Scan for the cell matching the given text and deliver its (X, Y) coordinate at center. 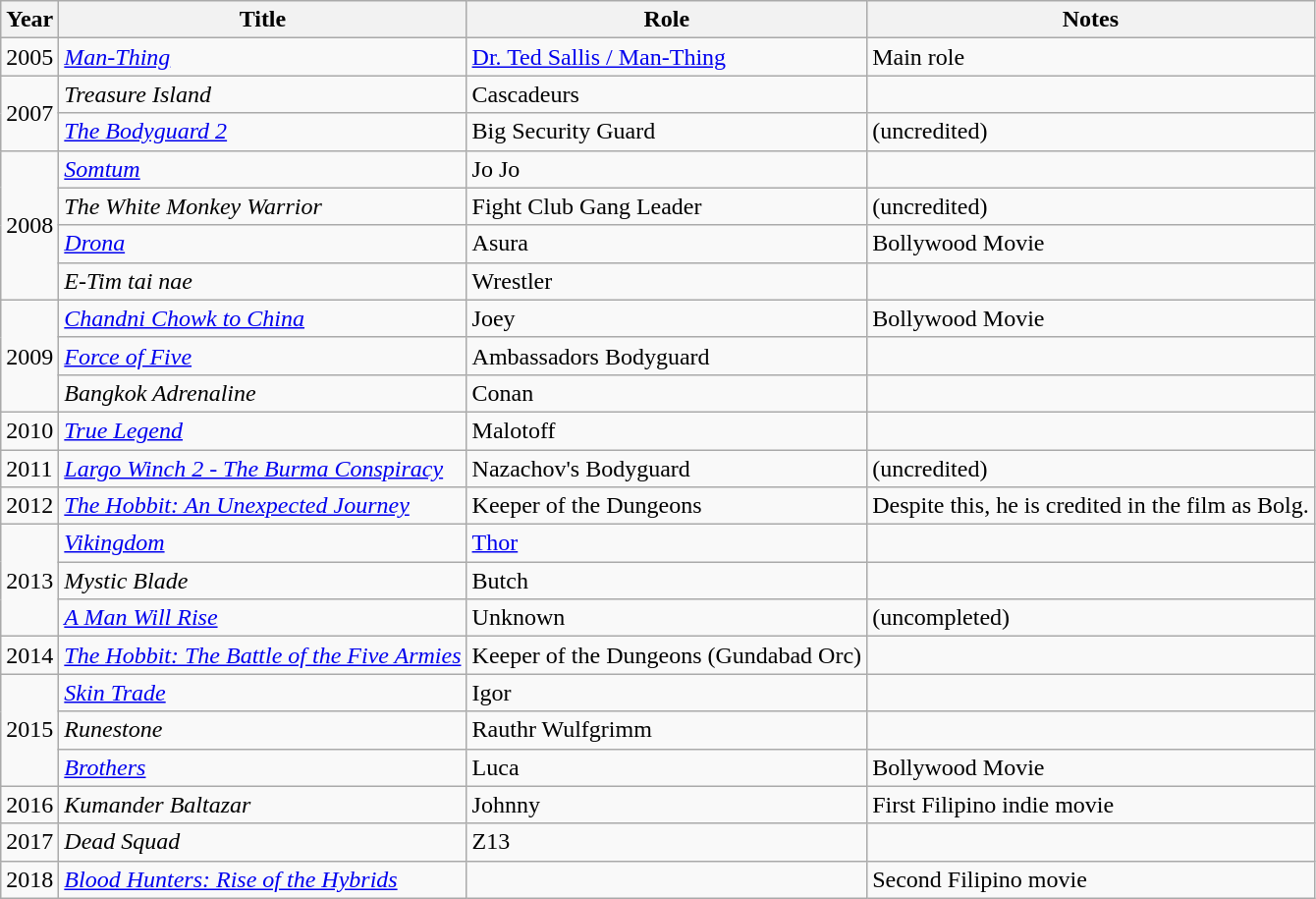
Dr. Ted Sallis / Man-Thing (667, 57)
Largo Winch 2 - The Burma Conspiracy (263, 469)
Nazachov's Bodyguard (667, 469)
Notes (1091, 20)
Bangkok Adrenaline (263, 393)
Vikingdom (263, 543)
E-Tim tai nae (263, 281)
The Hobbit: The Battle of the Five Armies (263, 655)
2017 (29, 842)
Fight Club Gang Leader (667, 206)
Asura (667, 244)
Luca (667, 767)
Force of Five (263, 356)
Igor (667, 693)
2009 (29, 356)
True Legend (263, 430)
2011 (29, 469)
Ambassadors Bodyguard (667, 356)
Keeper of the Dungeons (Gundabad Orc) (667, 655)
Drona (263, 244)
Chandni Chowk to China (263, 318)
Malotoff (667, 430)
Title (263, 20)
Role (667, 20)
Big Security Guard (667, 132)
Z13 (667, 842)
First Filipino indie movie (1091, 805)
Unknown (667, 618)
Jo Jo (667, 169)
2010 (29, 430)
2016 (29, 805)
Keeper of the Dungeons (667, 506)
Brothers (263, 767)
2007 (29, 113)
Rauthr Wulfgrimm (667, 730)
Despite this, he is credited in the film as Bolg. (1091, 506)
Johnny (667, 805)
Second Filipino movie (1091, 879)
A Man Will Rise (263, 618)
2012 (29, 506)
Wrestler (667, 281)
Joey (667, 318)
Man-Thing (263, 57)
2008 (29, 225)
Year (29, 20)
2015 (29, 730)
Runestone (263, 730)
Kumander Baltazar (263, 805)
Blood Hunters: Rise of the Hybrids (263, 879)
Conan (667, 393)
Treasure Island (263, 94)
Skin Trade (263, 693)
2014 (29, 655)
Cascadeurs (667, 94)
Dead Squad (263, 842)
The Hobbit: An Unexpected Journey (263, 506)
Mystic Blade (263, 581)
Butch (667, 581)
(uncompleted) (1091, 618)
2018 (29, 879)
2013 (29, 581)
Main role (1091, 57)
Somtum (263, 169)
2005 (29, 57)
The Bodyguard 2 (263, 132)
Thor (667, 543)
The White Monkey Warrior (263, 206)
